Pinpoint the cell where the given text exists, returning its [x, y] midpoint coordinate. 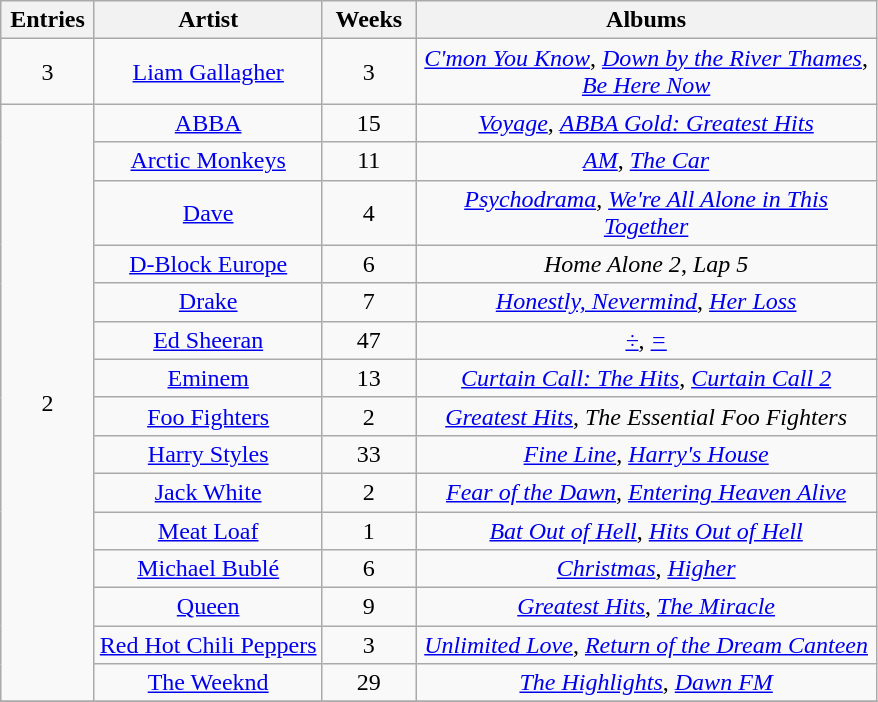
Christmas, Higher [646, 569]
Entries [48, 20]
Queen [208, 607]
Eminem [208, 378]
29 [369, 683]
9 [369, 607]
Fear of the Dawn, Entering Heaven Alive [646, 492]
Honestly, Nevermind, Her Loss [646, 302]
Liam Gallagher [208, 72]
33 [369, 454]
AM, The Car [646, 161]
13 [369, 378]
Drake [208, 302]
Greatest Hits, The Essential Foo Fighters [646, 416]
Michael Bublé [208, 569]
Greatest Hits, The Miracle [646, 607]
Weeks [369, 20]
Arctic Monkeys [208, 161]
The Highlights, Dawn FM [646, 683]
Voyage, ABBA Gold: Greatest Hits [646, 123]
Ed Sheeran [208, 340]
4 [369, 212]
Curtain Call: The Hits, Curtain Call 2 [646, 378]
Psychodrama, We're All Alone in This Together [646, 212]
Unlimited Love, Return of the Dream Canteen [646, 645]
Red Hot Chili Peppers [208, 645]
÷, = [646, 340]
47 [369, 340]
D-Block Europe [208, 264]
1 [369, 531]
Meat Loaf [208, 531]
C'mon You Know, Down by the River Thames, Be Here Now [646, 72]
Bat Out of Hell, Hits Out of Hell [646, 531]
Artist [208, 20]
11 [369, 161]
Fine Line, Harry's House [646, 454]
15 [369, 123]
The Weeknd [208, 683]
Foo Fighters [208, 416]
Dave [208, 212]
Albums [646, 20]
Jack White [208, 492]
7 [369, 302]
ABBA [208, 123]
Harry Styles [208, 454]
Home Alone 2, Lap 5 [646, 264]
